Search for the cell housing the specified text and yield its (x, y) center coordinate. 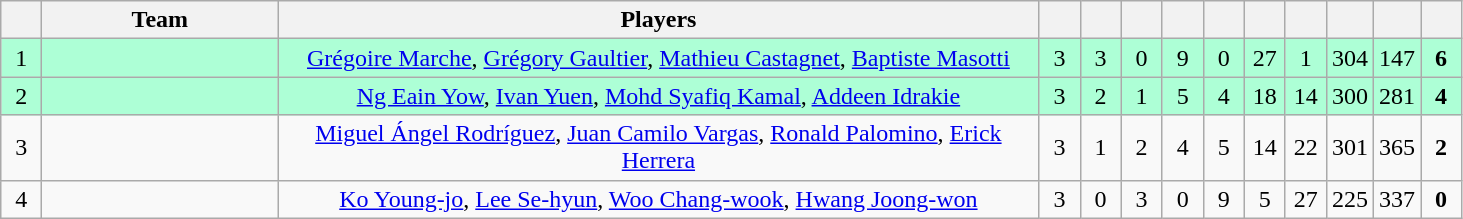
281 (1396, 96)
Players (658, 20)
225 (1350, 199)
Ko Young-jo, Lee Se-hyun, Woo Chang-wook, Hwang Joong-won (658, 199)
304 (1350, 58)
365 (1396, 148)
301 (1350, 148)
337 (1396, 199)
6 (1440, 58)
18 (1264, 96)
22 (1306, 148)
147 (1396, 58)
Grégoire Marche, Grégory Gaultier, Mathieu Castagnet, Baptiste Masotti (658, 58)
Ng Eain Yow, Ivan Yuen, Mohd Syafiq Kamal, Addeen Idrakie (658, 96)
Team (160, 20)
Miguel Ángel Rodríguez, Juan Camilo Vargas, Ronald Palomino, Erick Herrera (658, 148)
300 (1350, 96)
